Return the (X, Y) coordinate for the center point of the cell that contains the specified text.  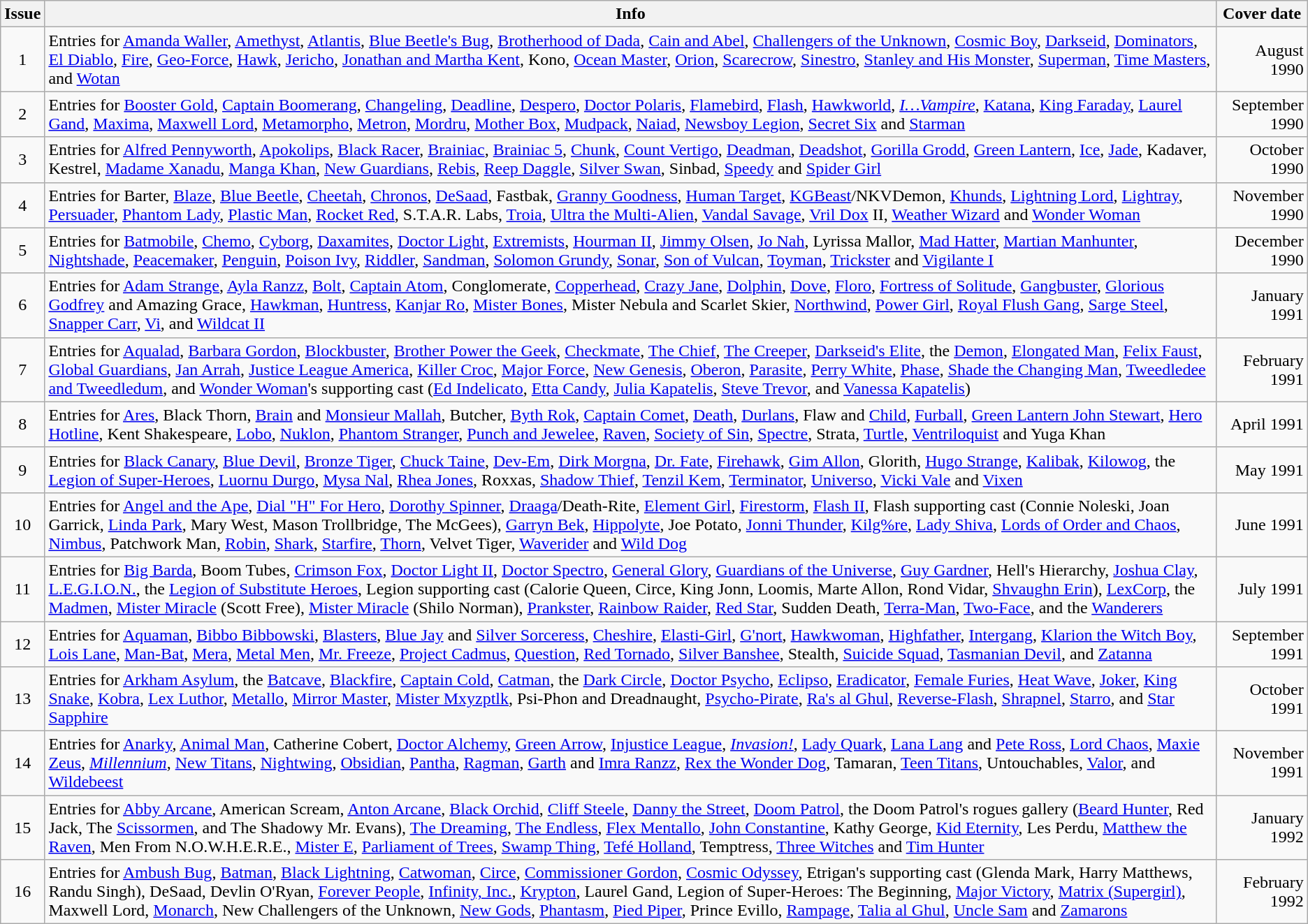
Issue (22, 14)
1 (22, 59)
December 1990 (1262, 250)
2 (22, 115)
July 1991 (1262, 589)
12 (22, 644)
May 1991 (1262, 469)
16 (22, 892)
8 (22, 425)
August 1990 (1262, 59)
Info (630, 14)
5 (22, 250)
4 (22, 205)
13 (22, 699)
November 1990 (1262, 205)
Cover date (1262, 14)
January 1991 (1262, 305)
October 1991 (1262, 699)
11 (22, 589)
November 1991 (1262, 763)
10 (22, 525)
February 1992 (1262, 892)
September 1990 (1262, 115)
7 (22, 369)
9 (22, 469)
October 1990 (1262, 159)
June 1991 (1262, 525)
September 1991 (1262, 644)
April 1991 (1262, 425)
February 1991 (1262, 369)
14 (22, 763)
January 1992 (1262, 828)
6 (22, 305)
15 (22, 828)
3 (22, 159)
